Search for the cell housing the specified text and yield its (X, Y) center coordinate. 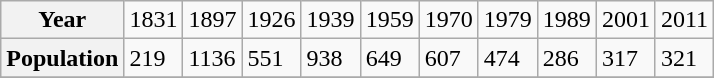
286 (566, 58)
649 (390, 58)
1970 (448, 20)
1897 (212, 20)
1136 (212, 58)
1831 (154, 20)
551 (272, 58)
219 (154, 58)
607 (448, 58)
938 (330, 58)
317 (626, 58)
2011 (684, 20)
1959 (390, 20)
Population (62, 58)
2001 (626, 20)
474 (508, 58)
1926 (272, 20)
1979 (508, 20)
Year (62, 20)
321 (684, 58)
1989 (566, 20)
1939 (330, 20)
